For the text-containing cell, return its midpoint in [X, Y] coordinate format. 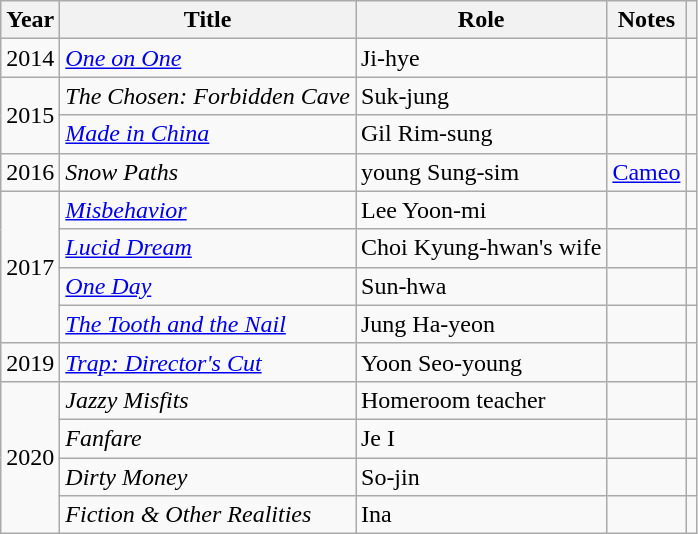
Misbehavior [208, 210]
One Day [208, 286]
2015 [30, 115]
Je I [482, 438]
Yoon Seo-young [482, 362]
Fiction & Other Realities [208, 515]
2020 [30, 457]
Homeroom teacher [482, 400]
Role [482, 20]
Ina [482, 515]
The Chosen: Forbidden Cave [208, 96]
Lucid Dream [208, 248]
Dirty Money [208, 477]
Cameo [646, 172]
Choi Kyung-hwan's wife [482, 248]
Ji-hye [482, 58]
Made in China [208, 134]
2016 [30, 172]
Jazzy Misfits [208, 400]
Suk-jung [482, 96]
So-jin [482, 477]
The Tooth and the Nail [208, 324]
2017 [30, 267]
2014 [30, 58]
Fanfare [208, 438]
Title [208, 20]
Gil Rim-sung [482, 134]
Snow Paths [208, 172]
Notes [646, 20]
Lee Yoon-mi [482, 210]
young Sung-sim [482, 172]
2019 [30, 362]
Jung Ha-yeon [482, 324]
Sun-hwa [482, 286]
One on One [208, 58]
Year [30, 20]
Trap: Director's Cut [208, 362]
